Output the (X, Y) coordinate of the center of the cell containing the given text.  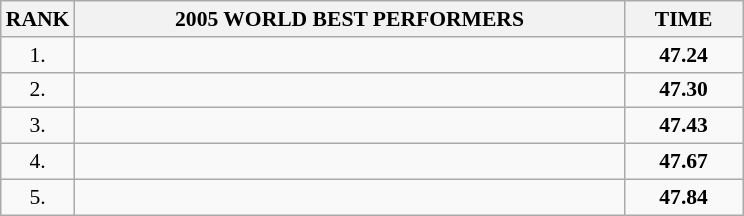
1. (38, 55)
47.43 (684, 126)
5. (38, 197)
47.67 (684, 162)
TIME (684, 19)
47.30 (684, 90)
2005 WORLD BEST PERFORMERS (349, 19)
2. (38, 90)
47.84 (684, 197)
3. (38, 126)
RANK (38, 19)
47.24 (684, 55)
4. (38, 162)
